Scan for the cell matching the given text and deliver its [x, y] coordinate at center. 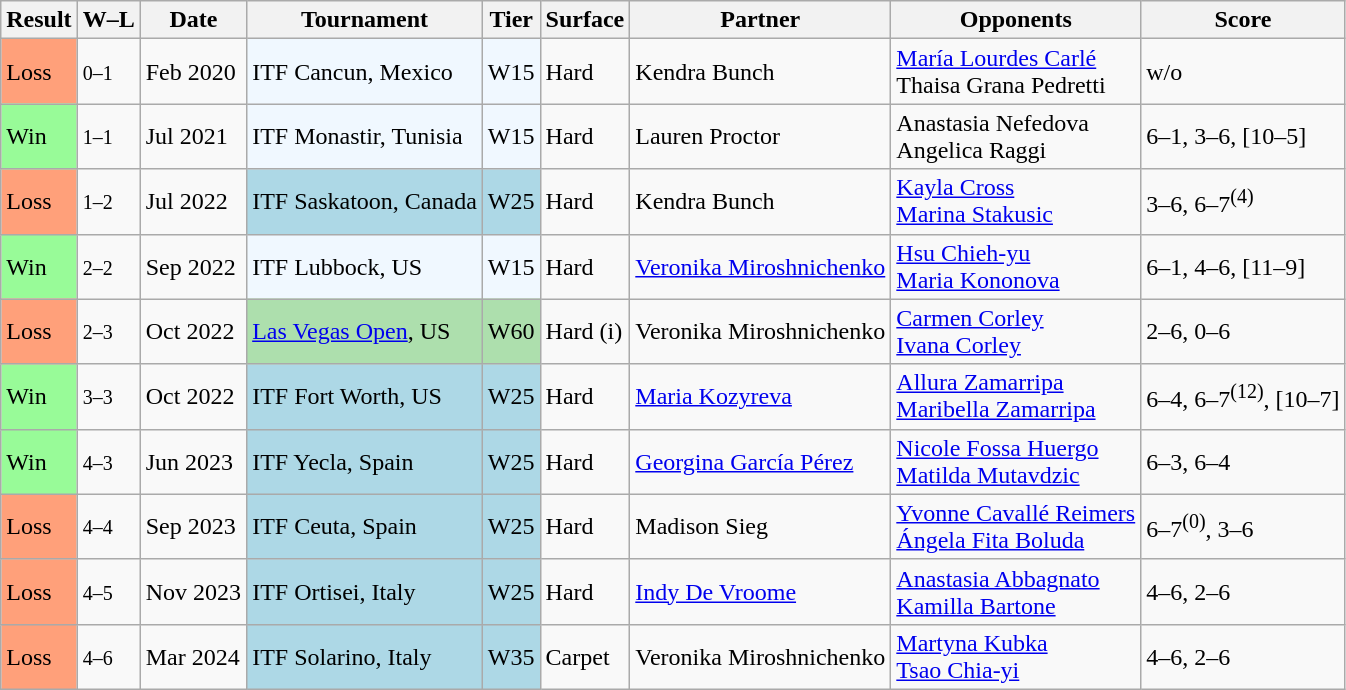
4–3 [108, 462]
Anastasia Nefedova Angelica Raggi [1016, 136]
2–2 [108, 266]
Martyna Kubka Tsao Chia-yi [1016, 656]
0–1 [108, 72]
2–3 [108, 332]
Nov 2023 [193, 592]
Mar 2024 [193, 656]
Result [39, 20]
Surface [585, 20]
ITF Monastir, Tunisia [365, 136]
ITF Fort Worth, US [365, 396]
6–1, 4–6, [11–9] [1243, 266]
w/o [1243, 72]
Tier [511, 20]
Tournament [365, 20]
Anastasia Abbagnato Kamilla Bartone [1016, 592]
6–7(0), 3–6 [1243, 526]
6–1, 3–6, [10–5] [1243, 136]
ITF Ceuta, Spain [365, 526]
ITF Ortisei, Italy [365, 592]
Madison Sieg [760, 526]
W35 [511, 656]
Las Vegas Open, US [365, 332]
Opponents [1016, 20]
Jun 2023 [193, 462]
W60 [511, 332]
Allura Zamarripa Maribella Zamarripa [1016, 396]
Sep 2023 [193, 526]
1–1 [108, 136]
ITF Lubbock, US [365, 266]
Georgina García Pérez [760, 462]
4–6 [108, 656]
Feb 2020 [193, 72]
3–6, 6–7(4) [1243, 202]
4–4 [108, 526]
ITF Cancun, Mexico [365, 72]
6–4, 6–7(12), [10–7] [1243, 396]
4–5 [108, 592]
Indy De Vroome [760, 592]
Lauren Proctor [760, 136]
1–2 [108, 202]
ITF Saskatoon, Canada [365, 202]
María Lourdes Carlé Thaisa Grana Pedretti [1016, 72]
Maria Kozyreva [760, 396]
W–L [108, 20]
ITF Yecla, Spain [365, 462]
6–3, 6–4 [1243, 462]
Jul 2021 [193, 136]
Score [1243, 20]
Jul 2022 [193, 202]
Carpet [585, 656]
Yvonne Cavallé Reimers Ángela Fita Boluda [1016, 526]
Hard (i) [585, 332]
Hsu Chieh-yu Maria Kononova [1016, 266]
Nicole Fossa Huergo Matilda Mutavdzic [1016, 462]
Kayla Cross Marina Stakusic [1016, 202]
Partner [760, 20]
2–6, 0–6 [1243, 332]
Sep 2022 [193, 266]
Carmen Corley Ivana Corley [1016, 332]
3–3 [108, 396]
Date [193, 20]
ITF Solarino, Italy [365, 656]
